Pinpoint the cell where the given text exists, returning its (X, Y) midpoint coordinate. 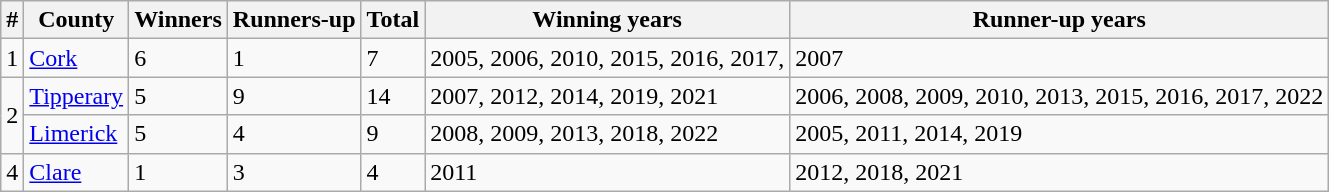
2012, 2018, 2021 (1060, 172)
Runner-up years (1060, 20)
3 (294, 172)
Limerick (76, 134)
2 (12, 115)
2005, 2011, 2014, 2019 (1060, 134)
6 (178, 58)
2011 (608, 172)
County (76, 20)
2007, 2012, 2014, 2019, 2021 (608, 96)
2007 (1060, 58)
Total (393, 20)
Tipperary (76, 96)
Cork (76, 58)
2006, 2008, 2009, 2010, 2013, 2015, 2016, 2017, 2022 (1060, 96)
2005, 2006, 2010, 2015, 2016, 2017, (608, 58)
2008, 2009, 2013, 2018, 2022 (608, 134)
14 (393, 96)
Runners-up (294, 20)
# (12, 20)
Winners (178, 20)
7 (393, 58)
Winning years (608, 20)
Clare (76, 172)
